Pinpoint the cell where the given text exists, returning its [X, Y] midpoint coordinate. 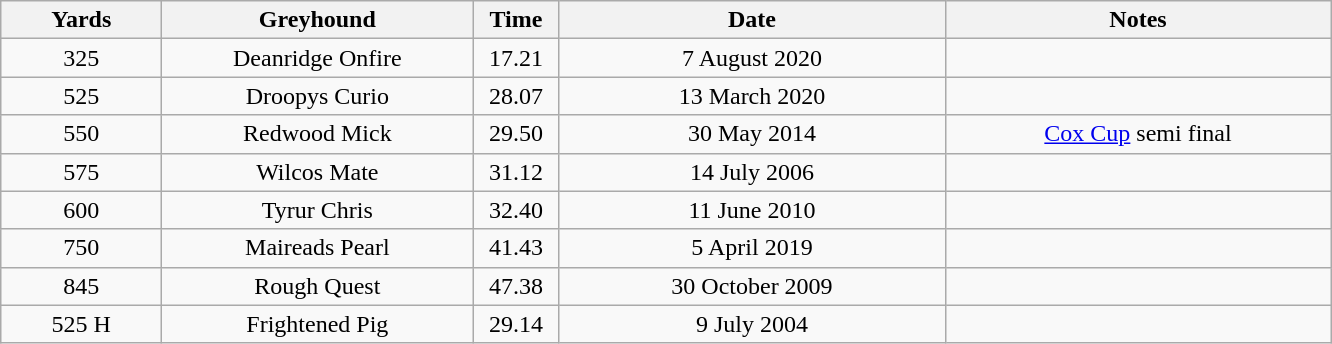
32.40 [516, 210]
525 H [82, 324]
Wilcos Mate [318, 172]
9 July 2004 [752, 324]
Greyhound [318, 20]
28.07 [516, 96]
Frightened Pig [318, 324]
5 April 2019 [752, 248]
Redwood Mick [318, 134]
750 [82, 248]
41.43 [516, 248]
Cox Cup semi final [1138, 134]
47.38 [516, 286]
29.50 [516, 134]
29.14 [516, 324]
14 July 2006 [752, 172]
Deanridge Onfire [318, 58]
Time [516, 20]
Notes [1138, 20]
600 [82, 210]
Rough Quest [318, 286]
7 August 2020 [752, 58]
30 May 2014 [752, 134]
Tyrur Chris [318, 210]
Droopys Curio [318, 96]
13 March 2020 [752, 96]
Yards [82, 20]
325 [82, 58]
575 [82, 172]
845 [82, 286]
550 [82, 134]
31.12 [516, 172]
11 June 2010 [752, 210]
17.21 [516, 58]
Date [752, 20]
Maireads Pearl [318, 248]
30 October 2009 [752, 286]
525 [82, 96]
